Extract the [X, Y] coordinate from the center of the cell holding the provided text.  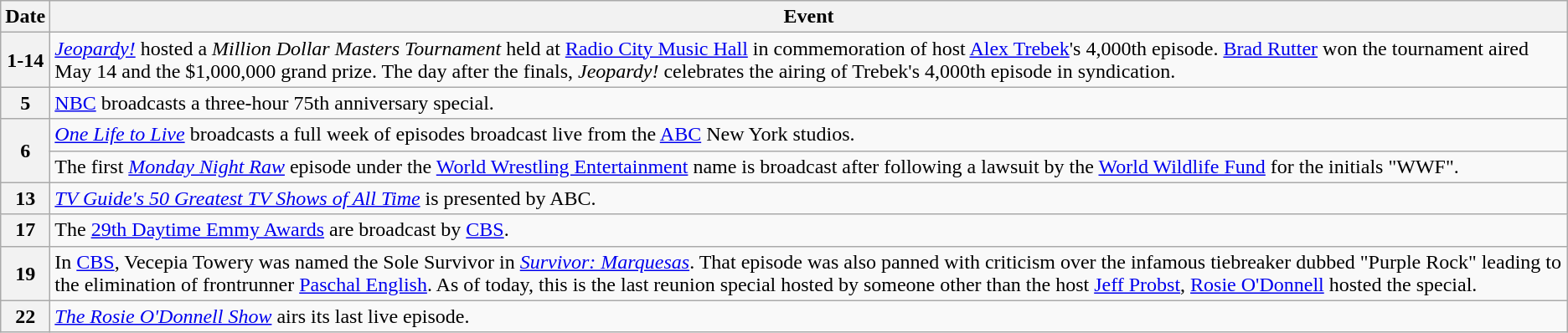
One Life to Live broadcasts a full week of episodes broadcast live from the ABC New York studios. [809, 135]
19 [25, 273]
17 [25, 230]
Event [809, 17]
22 [25, 316]
1-14 [25, 60]
The Rosie O'Donnell Show airs its last live episode. [809, 316]
13 [25, 198]
NBC broadcasts a three-hour 75th anniversary special. [809, 103]
6 [25, 151]
The 29th Daytime Emmy Awards are broadcast by CBS. [809, 230]
Date [25, 17]
5 [25, 103]
TV Guide's 50 Greatest TV Shows of All Time is presented by ABC. [809, 198]
